Identify which cell holds the provided text, then report its (X, Y) central coordinate. 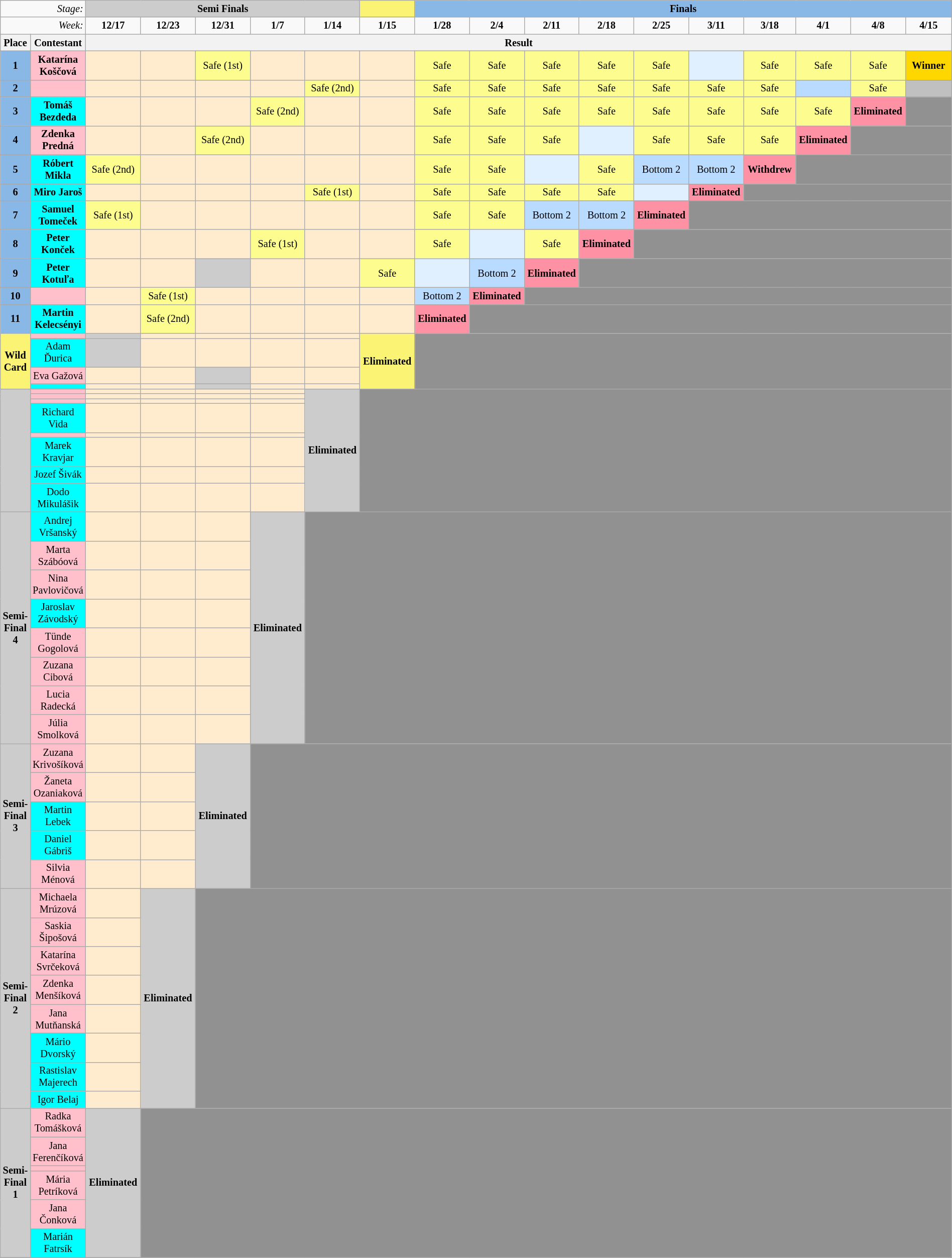
12/31 (223, 26)
10 (16, 296)
Jana Čonková (58, 1214)
Peter Konček (58, 244)
Eva Gažová (58, 376)
8 (16, 244)
5 (16, 169)
4/15 (928, 26)
Jana Mutňanská (58, 1019)
Stage: (43, 9)
Semi Finals (223, 9)
Radka Tomášková (58, 1122)
Marián Fatrsík (58, 1243)
Michaela Mrúzová (58, 903)
Semi-Final 4 (16, 628)
9 (16, 273)
Week: (43, 26)
Rastislav Majerech (58, 1077)
Saskia Šipošová (58, 932)
Tomáš Bezdeda (58, 111)
Marta Szábóová (58, 555)
1/14 (332, 26)
2 (16, 88)
Zuzana Krivošíková (58, 758)
Tünde Gogolová (58, 642)
2/25 (661, 26)
Zdenka Menšíková (58, 990)
Adam Ďurica (58, 353)
Igor Belaj (58, 1100)
2/4 (497, 26)
Lucia Radecká (58, 700)
Semi-Final 3 (16, 816)
Semi-Final 1 (16, 1183)
4/1 (823, 26)
Finals (683, 9)
Júlia Smolková (58, 729)
7 (16, 215)
Žaneta Ozaniaková (58, 787)
Nina Pavlovičová (58, 585)
Andrej Vršanský (58, 526)
Withdrew (770, 169)
11 (16, 319)
Mário Dvorský (58, 1048)
2/18 (607, 26)
Miro Jaroš (58, 192)
Róbert Mikla (58, 169)
Jana Ferenčíková (58, 1152)
Martin Kelecsényi (58, 319)
3 (16, 111)
Marek Kravjar (58, 451)
Result (519, 43)
Samuel Tomeček (58, 215)
6 (16, 192)
Winner (928, 65)
WildCard (16, 362)
Zdenka Predná (58, 140)
4 (16, 140)
Semi-Final 2 (16, 998)
Martin Lebek (58, 816)
Place (16, 43)
Katarína Svrčeková (58, 961)
Jozef Šivák (58, 475)
Silvia Ménová (58, 874)
Daniel Gábriš (58, 845)
Zuzana Cibová (58, 671)
3/18 (770, 26)
12/23 (168, 26)
Richard Vida (58, 418)
3/11 (716, 26)
1/15 (388, 26)
Mária Petríková (58, 1185)
Dodo Mikulášik (58, 498)
1/28 (442, 26)
Katarína Koščová (58, 65)
Contestant (58, 43)
2/11 (551, 26)
Jaroslav Závodský (58, 613)
1/7 (277, 26)
12/17 (113, 26)
4/8 (878, 26)
1 (16, 65)
Peter Kotuľa (58, 273)
